For the text-containing cell, return its midpoint in (X, Y) coordinate format. 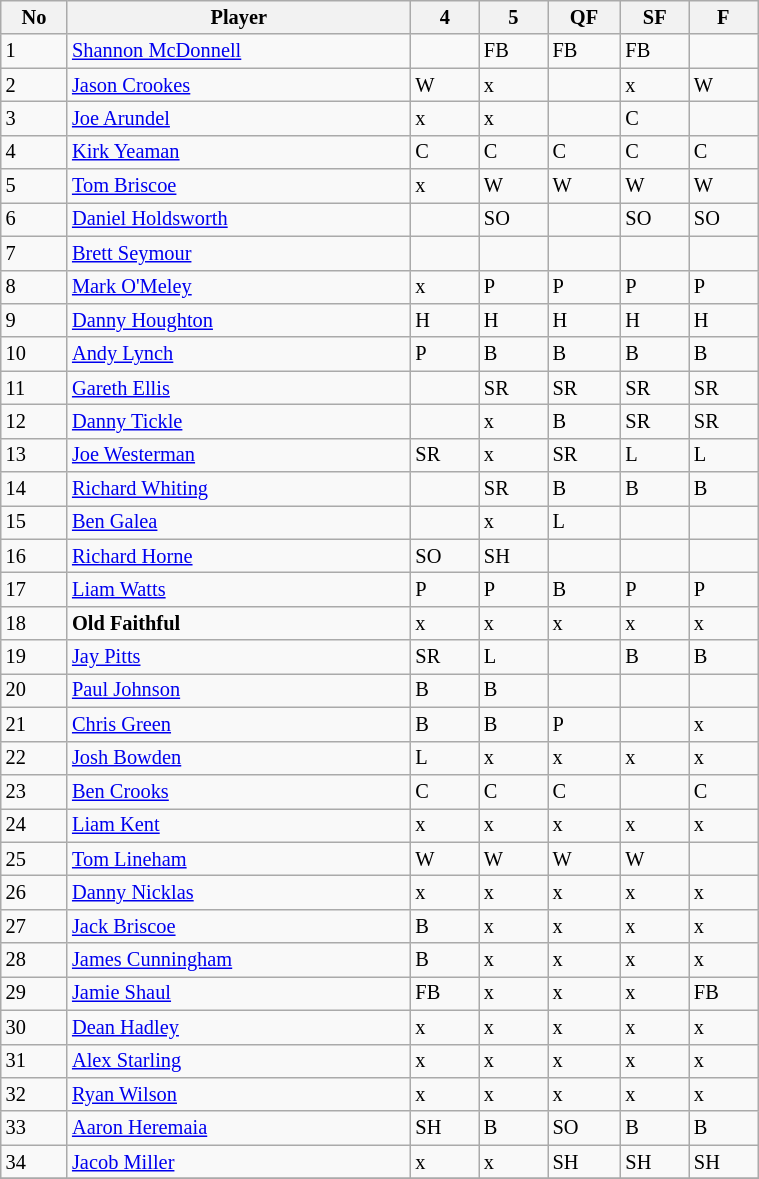
Richard Horne (238, 556)
31 (34, 1061)
SF (654, 17)
Chris Green (238, 724)
21 (34, 724)
18 (34, 623)
Shannon McDonnell (238, 51)
Josh Bowden (238, 758)
20 (34, 690)
Alex Starling (238, 1061)
Ben Crooks (238, 791)
29 (34, 993)
Ryan Wilson (238, 1094)
Jay Pitts (238, 657)
24 (34, 825)
Liam Kent (238, 825)
27 (34, 926)
Brett Seymour (238, 253)
Mark O'Meley (238, 287)
28 (34, 960)
Aaron Heremaia (238, 1128)
16 (34, 556)
Old Faithful (238, 623)
19 (34, 657)
13 (34, 455)
Tom Briscoe (238, 186)
Joe Arundel (238, 118)
Daniel Holdsworth (238, 219)
2 (34, 85)
25 (34, 859)
Paul Johnson (238, 690)
11 (34, 388)
1 (34, 51)
9 (34, 320)
Jason Crookes (238, 85)
Ben Galea (238, 522)
12 (34, 421)
17 (34, 589)
3 (34, 118)
15 (34, 522)
23 (34, 791)
Kirk Yeaman (238, 152)
Dean Hadley (238, 1027)
Richard Whiting (238, 489)
32 (34, 1094)
7 (34, 253)
33 (34, 1128)
30 (34, 1027)
QF (584, 17)
Tom Lineham (238, 859)
26 (34, 892)
14 (34, 489)
Jamie Shaul (238, 993)
6 (34, 219)
Danny Tickle (238, 421)
Andy Lynch (238, 354)
Danny Nicklas (238, 892)
Danny Houghton (238, 320)
34 (34, 1162)
Jacob Miller (238, 1162)
10 (34, 354)
Jack Briscoe (238, 926)
8 (34, 287)
22 (34, 758)
Joe Westerman (238, 455)
No (34, 17)
James Cunningham (238, 960)
F (724, 17)
Gareth Ellis (238, 388)
Liam Watts (238, 589)
Player (238, 17)
